Pinpoint the cell where the given text exists, returning its [X, Y] midpoint coordinate. 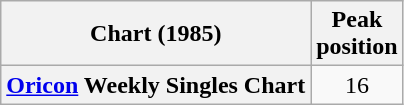
Peakposition [357, 34]
Oricon Weekly Singles Chart [156, 85]
16 [357, 85]
Chart (1985) [156, 34]
